Determine the [x, y] coordinate at the center of the cell enclosing the given text.  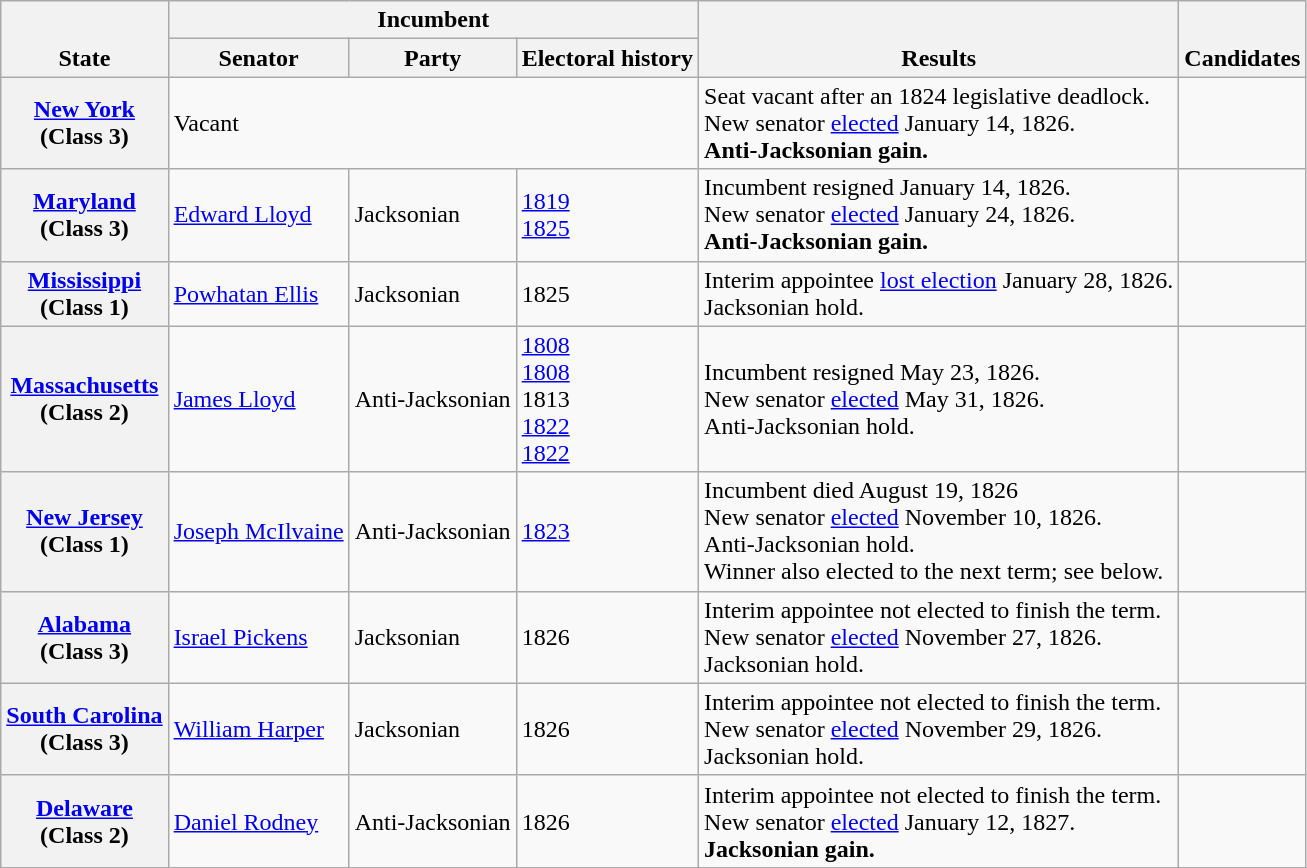
South Carolina(Class 3) [84, 729]
Israel Pickens [258, 637]
William Harper [258, 729]
Interim appointee not elected to finish the term.New senator elected November 29, 1826.Jacksonian hold. [939, 729]
1808 18081813 1822 1822 [607, 399]
James Lloyd [258, 399]
New Jersey(Class 1) [84, 532]
18191825 [607, 215]
Incumbent [433, 20]
Maryland(Class 3) [84, 215]
Vacant [433, 123]
Seat vacant after an 1824 legislative deadlock.New senator elected January 14, 1826.Anti-Jacksonian gain. [939, 123]
Delaware(Class 2) [84, 821]
Mississippi(Class 1) [84, 294]
Alabama(Class 3) [84, 637]
Powhatan Ellis [258, 294]
State [84, 39]
Interim appointee not elected to finish the term.New senator elected November 27, 1826.Jacksonian hold. [939, 637]
Massachusetts(Class 2) [84, 399]
Electoral history [607, 58]
Incumbent resigned May 23, 1826.New senator elected May 31, 1826.Anti-Jacksonian hold. [939, 399]
Incumbent died August 19, 1826New senator elected November 10, 1826.Anti-Jacksonian hold.Winner also elected to the next term; see below. [939, 532]
1825 [607, 294]
Party [432, 58]
1823 [607, 532]
Interim appointee not elected to finish the term.New senator elected January 12, 1827.Jacksonian gain. [939, 821]
Joseph McIlvaine [258, 532]
New York(Class 3) [84, 123]
Daniel Rodney [258, 821]
Candidates [1242, 39]
Interim appointee lost election January 28, 1826.Jacksonian hold. [939, 294]
Results [939, 39]
Senator [258, 58]
Edward Lloyd [258, 215]
Incumbent resigned January 14, 1826.New senator elected January 24, 1826.Anti-Jacksonian gain. [939, 215]
